Detect which cell encompasses the target text, then output its [X, Y] center coordinate. 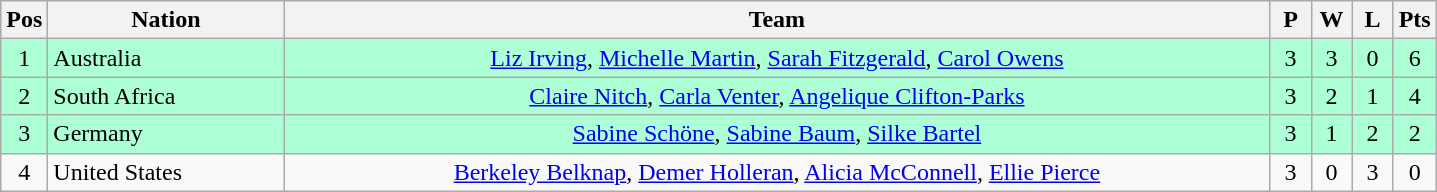
United States [166, 172]
W [1332, 20]
L [1372, 20]
Claire Nitch, Carla Venter, Angelique Clifton-Parks [777, 96]
Nation [166, 20]
Germany [166, 134]
Pts [1414, 20]
South Africa [166, 96]
Australia [166, 58]
Berkeley Belknap, Demer Holleran, Alicia McConnell, Ellie Pierce [777, 172]
Pos [24, 20]
6 [1414, 58]
Liz Irving, Michelle Martin, Sarah Fitzgerald, Carol Owens [777, 58]
Team [777, 20]
Sabine Schöne, Sabine Baum, Silke Bartel [777, 134]
P [1290, 20]
